Identify which cell holds the provided text, then report its (x, y) central coordinate. 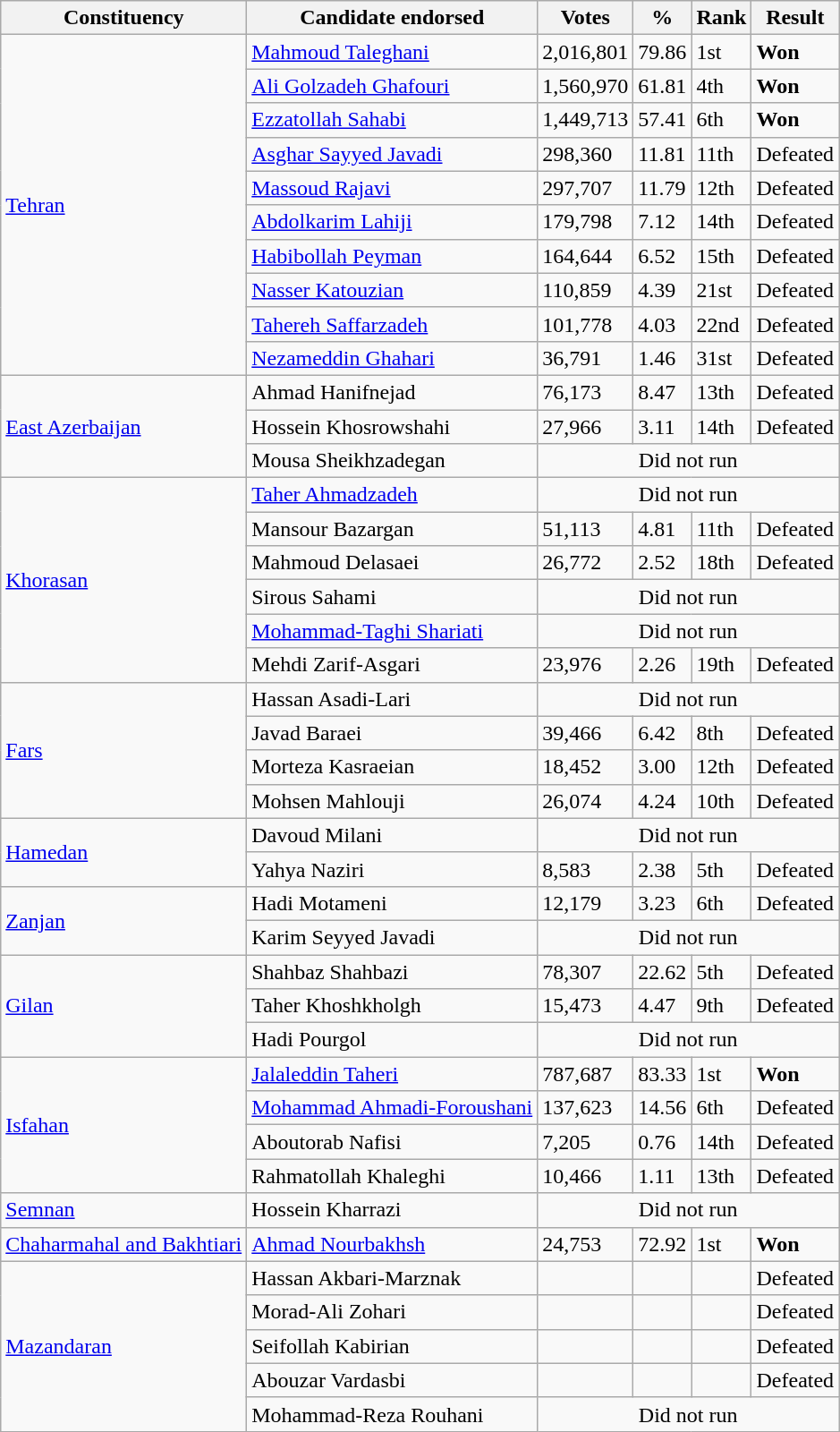
6.42 (662, 733)
110,859 (585, 290)
1,449,713 (585, 120)
Massoud Rajavi (392, 188)
9th (721, 1006)
Abouzar Vardasbi (392, 1380)
Constituency (123, 18)
Tehran (123, 206)
Zanjan (123, 920)
31st (721, 358)
Hossein Kharrazi (392, 1210)
Asghar Sayyed Javadi (392, 154)
23,976 (585, 665)
Hadi Motameni (392, 903)
6.52 (662, 256)
Hassan Asadi-Lari (392, 699)
11.79 (662, 188)
4.39 (662, 290)
% (662, 18)
4.03 (662, 324)
2.38 (662, 869)
Nasser Katouzian (392, 290)
Habibollah Peyman (392, 256)
Morteza Kasraeian (392, 767)
Chaharmahal and Bakhtiari (123, 1244)
Taher Khoshkholgh (392, 1006)
2,016,801 (585, 52)
8th (721, 733)
101,778 (585, 324)
Mahmoud Taleghani (392, 52)
15,473 (585, 1006)
3.00 (662, 767)
Ezzatollah Sahabi (392, 120)
Hossein Khosrowshahi (392, 427)
Morad-Ali Zohari (392, 1312)
Rahmatollah Khaleghi (392, 1176)
Hamedan (123, 852)
Tahereh Saffarzadeh (392, 324)
2.26 (662, 665)
298,360 (585, 154)
4.81 (662, 529)
22.62 (662, 971)
2.52 (662, 563)
Mehdi Zarif-Asgari (392, 665)
26,074 (585, 801)
8.47 (662, 392)
1.11 (662, 1176)
4.47 (662, 1006)
57.41 (662, 120)
51,113 (585, 529)
Nezameddin Ghahari (392, 358)
Mohammad-Taghi Shariati (392, 631)
Votes (585, 18)
Isfahan (123, 1125)
Mohammad-Reza Rouhani (392, 1414)
27,966 (585, 427)
164,644 (585, 256)
18th (721, 563)
21st (721, 290)
Taher Ahmadzadeh (392, 495)
72.92 (662, 1244)
Candidate endorsed (392, 18)
61.81 (662, 86)
7,205 (585, 1142)
22nd (721, 324)
10th (721, 801)
Hadi Pourgol (392, 1040)
3.23 (662, 903)
Mousa Sheikhzadegan (392, 461)
0.76 (662, 1142)
Abdolkarim Lahiji (392, 222)
11.81 (662, 154)
76,173 (585, 392)
Javad Baraei (392, 733)
24,753 (585, 1244)
Mansour Bazargan (392, 529)
Ali Golzadeh Ghafouri (392, 86)
36,791 (585, 358)
Khorasan (123, 580)
Gilan (123, 1005)
18,452 (585, 767)
297,707 (585, 188)
39,466 (585, 733)
Shahbaz Shahbazi (392, 971)
787,687 (585, 1074)
4.24 (662, 801)
8,583 (585, 869)
Semnan (123, 1210)
Ahmad Hanifnejad (392, 392)
Mahmoud Delasaei (392, 563)
12,179 (585, 903)
1,560,970 (585, 86)
14.56 (662, 1108)
10,466 (585, 1176)
137,623 (585, 1108)
Karim Seyyed Javadi (392, 937)
26,772 (585, 563)
15th (721, 256)
79.86 (662, 52)
7.12 (662, 222)
4th (721, 86)
1.46 (662, 358)
19th (721, 665)
3.11 (662, 427)
Sirous Sahami (392, 597)
East Azerbaijan (123, 426)
Jalaleddin Taheri (392, 1074)
Fars (123, 750)
Mohsen Mahlouji (392, 801)
179,798 (585, 222)
Yahya Naziri (392, 869)
Rank (721, 18)
Seifollah Kabirian (392, 1346)
Ahmad Nourbakhsh (392, 1244)
Mohammad Ahmadi-Foroushani (392, 1108)
83.33 (662, 1074)
Mazandaran (123, 1346)
Result (795, 18)
Aboutorab Nafisi (392, 1142)
Hassan Akbari-Marznak (392, 1278)
78,307 (585, 971)
Davoud Milani (392, 835)
